Pinpoint the cell where the given text exists, returning its (X, Y) midpoint coordinate. 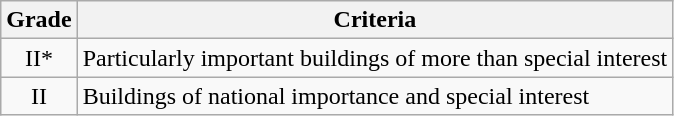
Particularly important buildings of more than special interest (375, 58)
II (39, 96)
II* (39, 58)
Buildings of national importance and special interest (375, 96)
Grade (39, 20)
Criteria (375, 20)
